Detect which cell encompasses the target text, then output its [X, Y] center coordinate. 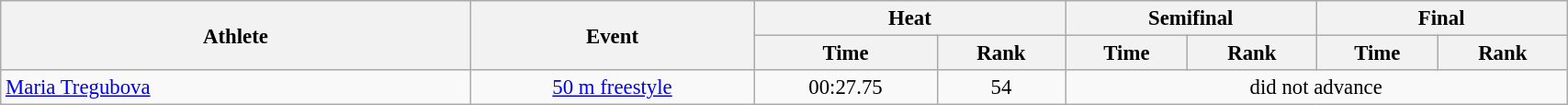
Heat [909, 18]
50 m freestyle [612, 87]
Event [612, 35]
Maria Tregubova [235, 87]
did not advance [1316, 87]
Final [1442, 18]
54 [1001, 87]
Semifinal [1190, 18]
00:27.75 [845, 87]
Athlete [235, 35]
